Extract the [x, y] coordinate from the center of the cell holding the provided text.  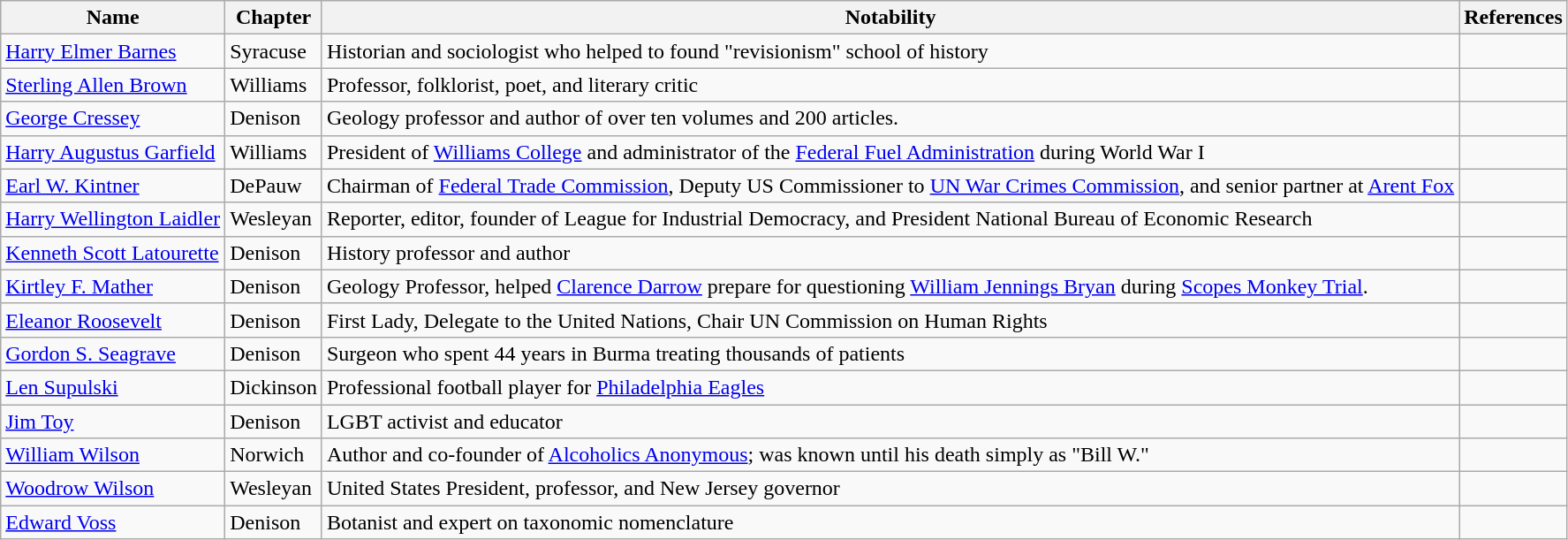
President of Williams College and administrator of the Federal Fuel Administration during World War I [890, 152]
Eleanor Roosevelt [113, 320]
George Cressey [113, 118]
History professor and author [890, 253]
References [1514, 18]
Name [113, 18]
Woodrow Wilson [113, 489]
Earl W. Kintner [113, 186]
Sterling Allen Brown [113, 85]
Geology Professor, helped Clarence Darrow prepare for questioning William Jennings Bryan during Scopes Monkey Trial. [890, 286]
Chapter [274, 18]
Professor, folklorist, poet, and literary critic [890, 85]
DePauw [274, 186]
Surgeon who spent 44 years in Burma treating thousands of patients [890, 354]
Chairman of Federal Trade Commission, Deputy US Commissioner to UN War Crimes Commission, and senior partner at Arent Fox [890, 186]
Author and co-founder of Alcoholics Anonymous; was known until his death simply as "Bill W." [890, 455]
Kirtley F. Mather [113, 286]
Botanist and expert on taxonomic nomenclature [890, 522]
Norwich [274, 455]
Notability [890, 18]
Syracuse [274, 51]
Professional football player for Philadelphia Eagles [890, 387]
Historian and sociologist who helped to found "revisionism" school of history [890, 51]
LGBT activist and educator [890, 422]
Jim Toy [113, 422]
Reporter, editor, founder of League for Industrial Democracy, and President National Bureau of Economic Research [890, 219]
Harry Elmer Barnes [113, 51]
William Wilson [113, 455]
Geology professor and author of over ten volumes and 200 articles. [890, 118]
Dickinson [274, 387]
Edward Voss [113, 522]
United States President, professor, and New Jersey governor [890, 489]
Harry Wellington Laidler [113, 219]
Gordon S. Seagrave [113, 354]
Harry Augustus Garfield [113, 152]
First Lady, Delegate to the United Nations, Chair UN Commission on Human Rights [890, 320]
Kenneth Scott Latourette [113, 253]
Len Supulski [113, 387]
